Return the [x, y] coordinate for the center point of the cell that contains the specified text.  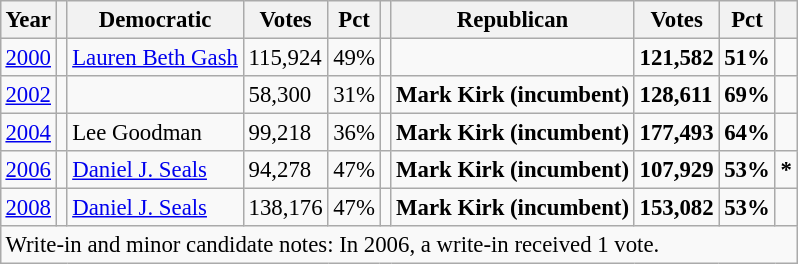
36% [354, 133]
177,493 [676, 133]
2000 [28, 57]
Lee Goodman [155, 133]
Year [28, 20]
2008 [28, 208]
Write-in and minor candidate notes: In 2006, a write-in received 1 vote. [398, 245]
94,278 [286, 170]
31% [354, 95]
51% [747, 57]
99,218 [286, 133]
Lauren Beth Gash [155, 57]
2006 [28, 170]
* [786, 170]
64% [747, 133]
49% [354, 57]
69% [747, 95]
Republican [512, 20]
58,300 [286, 95]
2004 [28, 133]
138,176 [286, 208]
2002 [28, 95]
115,924 [286, 57]
153,082 [676, 208]
Democratic [155, 20]
107,929 [676, 170]
128,611 [676, 95]
121,582 [676, 57]
